For the text-containing cell, return its midpoint in (x, y) coordinate format. 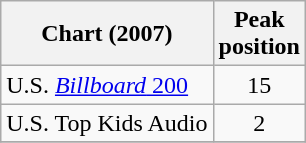
U.S. Top Kids Audio (107, 123)
U.S. Billboard 200 (107, 85)
Peak position (259, 34)
2 (259, 123)
15 (259, 85)
Chart (2007) (107, 34)
